From the cell containing the given text, extract its center point as [x, y] coordinate. 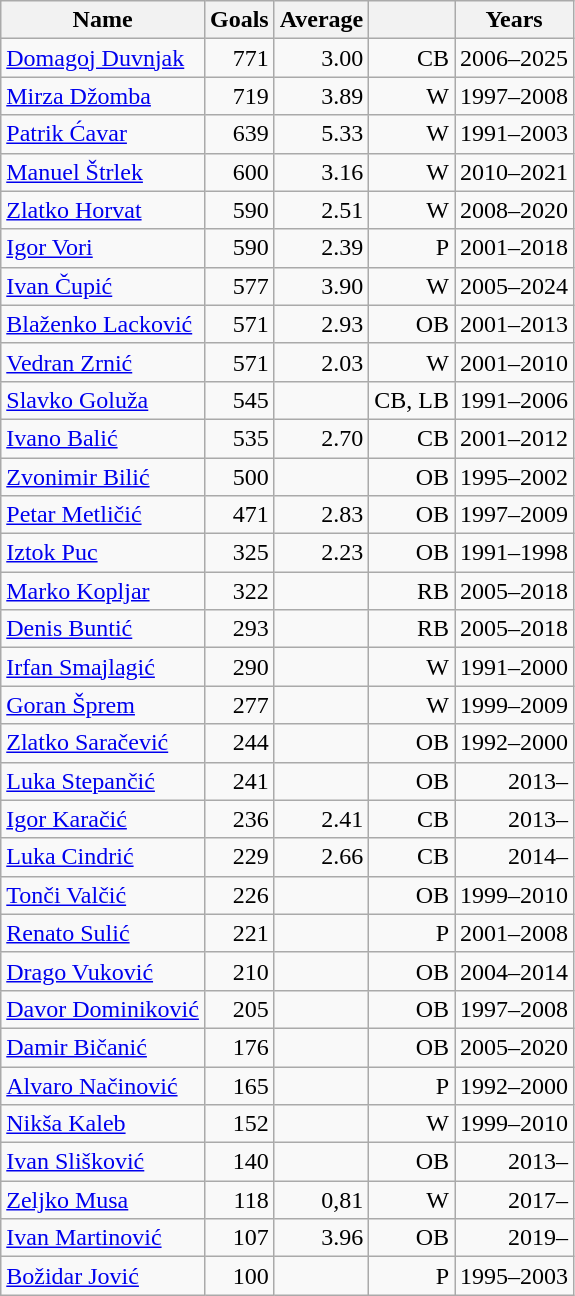
545 [239, 400]
1991–2006 [514, 400]
Marko Kopljar [103, 591]
165 [239, 1085]
Years [514, 20]
Davor Dominiković [103, 1009]
236 [239, 819]
2019– [514, 1238]
3.00 [322, 58]
Damir Bičanić [103, 1047]
241 [239, 781]
2001–2018 [514, 248]
Petar Metličić [103, 515]
Ivan Čupić [103, 286]
Igor Karačić [103, 819]
Zeljko Musa [103, 1200]
2008–2020 [514, 210]
CB, LB [412, 400]
Ivan Martinović [103, 1238]
Vedran Zrnić [103, 362]
3.90 [322, 286]
2.03 [322, 362]
2.83 [322, 515]
719 [239, 96]
210 [239, 971]
Ivano Balić [103, 438]
Goran Šprem [103, 705]
Iztok Puc [103, 553]
Drago Vuković [103, 971]
229 [239, 857]
600 [239, 172]
118 [239, 1200]
152 [239, 1124]
3.16 [322, 172]
1991–1998 [514, 553]
205 [239, 1009]
2014– [514, 857]
1991–2003 [514, 134]
2017– [514, 1200]
2001–2008 [514, 933]
2001–2013 [514, 324]
Renato Sulić [103, 933]
290 [239, 667]
277 [239, 705]
3.89 [322, 96]
140 [239, 1162]
577 [239, 286]
2.41 [322, 819]
2005–2020 [514, 1047]
Nikša Kaleb [103, 1124]
2004–2014 [514, 971]
1995–2002 [514, 477]
2.39 [322, 248]
Irfan Smajlagić [103, 667]
Blaženko Lacković [103, 324]
Average [322, 20]
Zlatko Horvat [103, 210]
Slavko Goluža [103, 400]
471 [239, 515]
639 [239, 134]
325 [239, 553]
Manuel Štrlek [103, 172]
100 [239, 1276]
500 [239, 477]
322 [239, 591]
1995–2003 [514, 1276]
2006–2025 [514, 58]
244 [239, 743]
Tonči Valčić [103, 895]
2.66 [322, 857]
Luka Cindrić [103, 857]
Luka Stepančić [103, 781]
Zlatko Saračević [103, 743]
293 [239, 629]
226 [239, 895]
Zvonimir Bilić [103, 477]
2.23 [322, 553]
Domagoj Duvnjak [103, 58]
2010–2021 [514, 172]
2.51 [322, 210]
Name [103, 20]
176 [239, 1047]
Alvaro Načinović [103, 1085]
3.96 [322, 1238]
107 [239, 1238]
2.70 [322, 438]
Goals [239, 20]
Božidar Jović [103, 1276]
771 [239, 58]
1991–2000 [514, 667]
1997–2009 [514, 515]
Mirza Džomba [103, 96]
Denis Buntić [103, 629]
2005–2024 [514, 286]
0,81 [322, 1200]
2.93 [322, 324]
Patrik Ćavar [103, 134]
1999–2009 [514, 705]
5.33 [322, 134]
221 [239, 933]
2001–2010 [514, 362]
Igor Vori [103, 248]
535 [239, 438]
Ivan Slišković [103, 1162]
2001–2012 [514, 438]
